Pinpoint the cell where the given text exists, returning its (X, Y) midpoint coordinate. 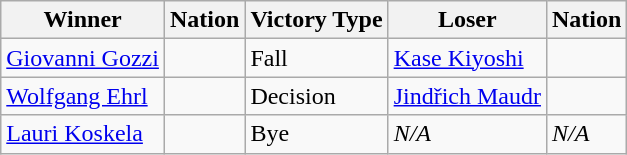
Fall (316, 58)
Winner (83, 20)
Lauri Koskela (83, 134)
Jindřich Maudr (467, 96)
Bye (316, 134)
Victory Type (316, 20)
Wolfgang Ehrl (83, 96)
Loser (467, 20)
Kase Kiyoshi (467, 58)
Giovanni Gozzi (83, 58)
Decision (316, 96)
